Scan for the cell matching the given text and deliver its (X, Y) coordinate at center. 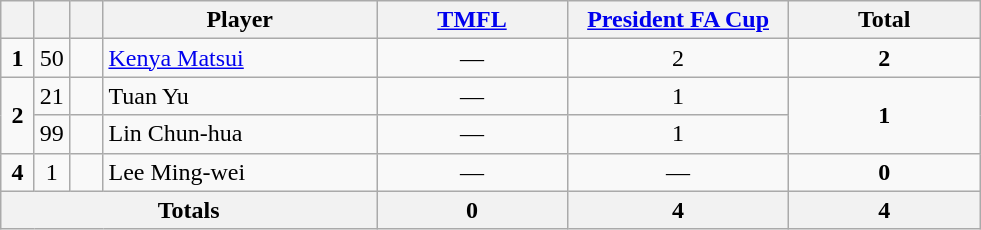
Player (240, 20)
50 (52, 58)
99 (52, 134)
Tuan Yu (240, 96)
Totals (189, 210)
Total (884, 20)
President FA Cup (678, 20)
Kenya Matsui (240, 58)
Lin Chun-hua (240, 134)
TMFL (472, 20)
Lee Ming-wei (240, 172)
21 (52, 96)
